Identify which cell holds the provided text, then report its (X, Y) central coordinate. 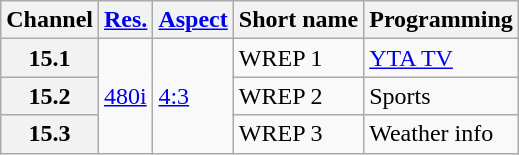
15.3 (50, 134)
Programming (442, 20)
4:3 (193, 96)
WREP 2 (298, 96)
Weather info (442, 134)
Aspect (193, 20)
Channel (50, 20)
YTA TV (442, 58)
WREP 1 (298, 58)
Res. (126, 20)
15.1 (50, 58)
15.2 (50, 96)
Sports (442, 96)
WREP 3 (298, 134)
Short name (298, 20)
480i (126, 96)
